Detect which cell encompasses the target text, then output its [x, y] center coordinate. 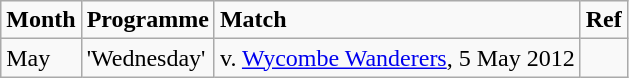
May [41, 58]
Match [397, 20]
'Wednesday' [148, 58]
Ref [604, 20]
v. Wycombe Wanderers, 5 May 2012 [397, 58]
Month [41, 20]
Programme [148, 20]
